Determine the [x, y] coordinate at the center of the cell enclosing the given text.  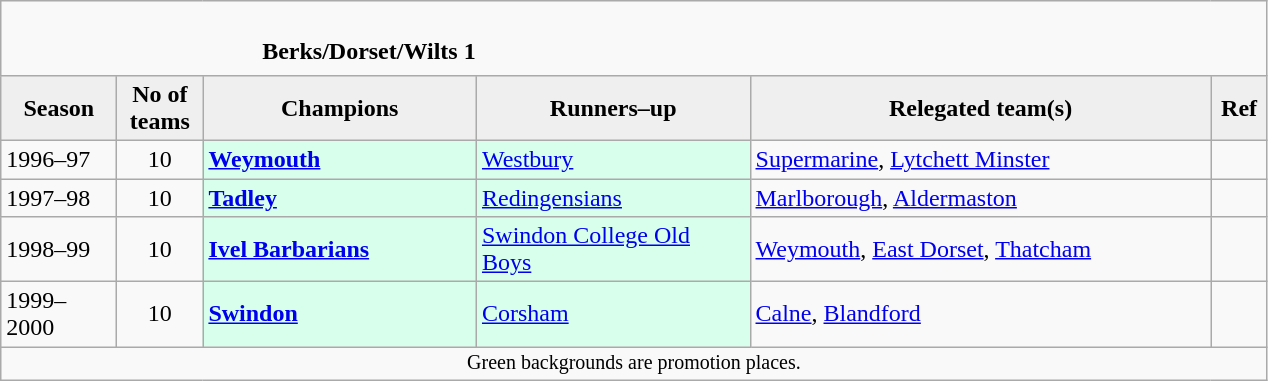
Season [59, 108]
Tadley [340, 197]
1999–2000 [59, 314]
Supermarine, Lytchett Minster [980, 159]
Relegated team(s) [980, 108]
Swindon College Old Boys [613, 250]
Ivel Barbarians [340, 250]
Ref [1239, 108]
Runners–up [613, 108]
Marlborough, Aldermaston [980, 197]
1998–99 [59, 250]
Weymouth, East Dorset, Thatcham [980, 250]
1997–98 [59, 197]
Green backgrounds are promotion places. [634, 364]
1996–97 [59, 159]
Corsham [613, 314]
Swindon [340, 314]
Weymouth [340, 159]
Westbury [613, 159]
Redingensians [613, 197]
Champions [340, 108]
Calne, Blandford [980, 314]
No of teams [160, 108]
